Identify which cell holds the provided text, then report its (X, Y) central coordinate. 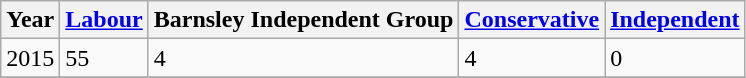
2015 (30, 58)
Labour (104, 20)
Year (30, 20)
Independent (675, 20)
55 (104, 58)
0 (675, 58)
Conservative (532, 20)
Barnsley Independent Group (304, 20)
